For the text-containing cell, return its midpoint in (x, y) coordinate format. 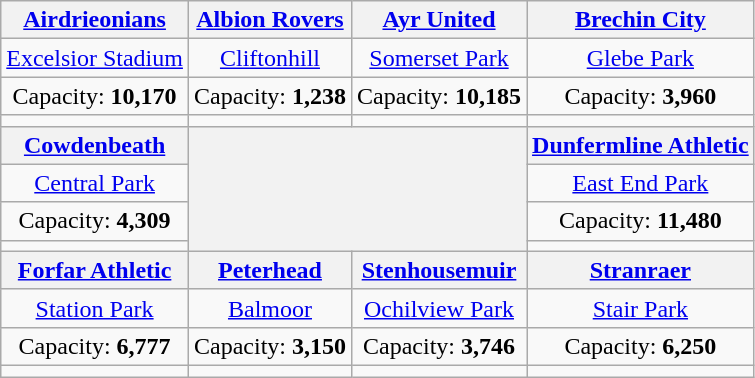
Capacity: 3,960 (641, 96)
Capacity: 1,238 (270, 96)
Cliftonhill (270, 58)
Forfar Athletic (95, 270)
Airdrieonians (95, 20)
East End Park (641, 183)
Ochilview Park (438, 308)
Brechin City (641, 20)
Stranraer (641, 270)
Stenhousemuir (438, 270)
Central Park (95, 183)
Capacity: 3,746 (438, 346)
Capacity: 6,777 (95, 346)
Capacity: 4,309 (95, 221)
Station Park (95, 308)
Somerset Park (438, 58)
Capacity: 10,185 (438, 96)
Capacity: 10,170 (95, 96)
Cowdenbeath (95, 145)
Albion Rovers (270, 20)
Excelsior Stadium (95, 58)
Dunfermline Athletic (641, 145)
Stair Park (641, 308)
Peterhead (270, 270)
Ayr United (438, 20)
Capacity: 3,150 (270, 346)
Capacity: 6,250 (641, 346)
Balmoor (270, 308)
Glebe Park (641, 58)
Capacity: 11,480 (641, 221)
